From the cell containing the given text, extract its center point as [x, y] coordinate. 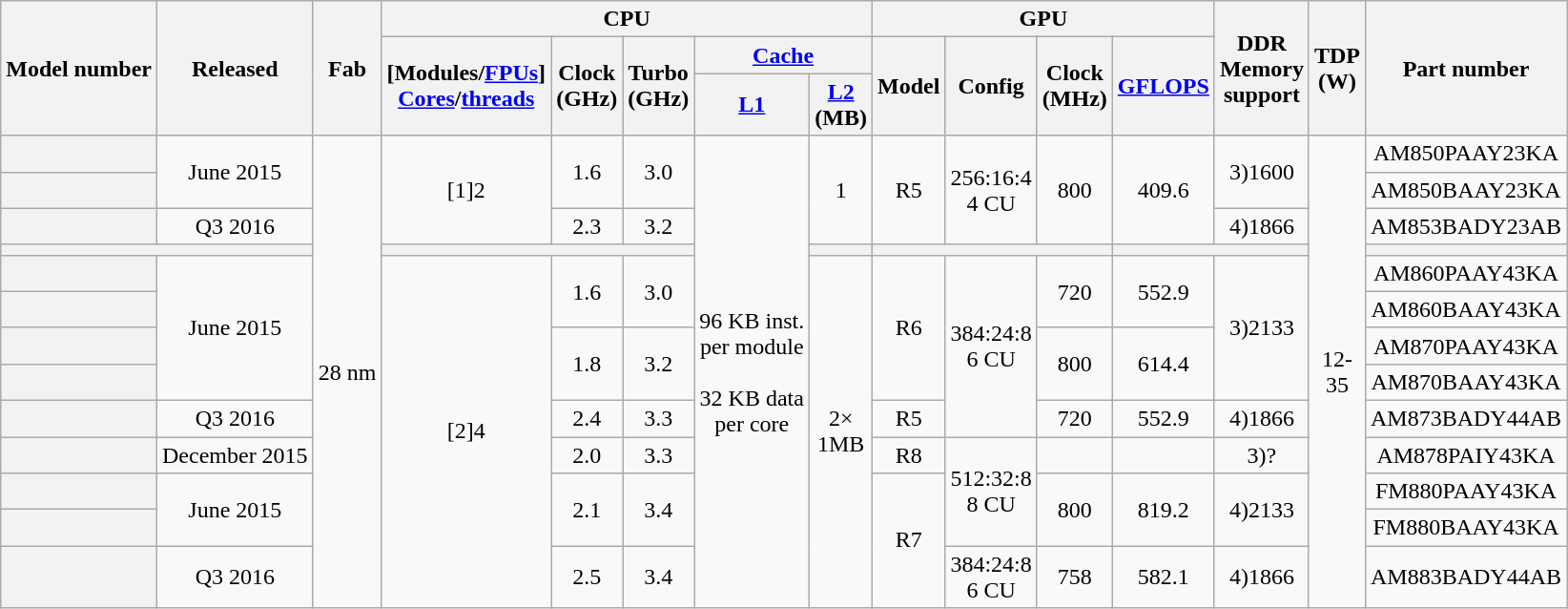
[2]4 [466, 431]
Released [235, 69]
Model [909, 86]
AM870BAAY43KA [1465, 382]
Fab [347, 69]
TDP(W) [1337, 69]
CPU [628, 19]
2.1 [588, 510]
DDRMemorysupport [1261, 69]
R7 [909, 540]
December 2015 [235, 455]
AM850BAAY23KA [1465, 190]
L2(MB) [841, 105]
28 nm [347, 372]
Cache [784, 55]
12-35 [1337, 372]
GPU [1043, 19]
256:16:44 CU [991, 190]
2.4 [588, 418]
AM878PAIY43KA [1465, 455]
Clock(MHz) [1074, 86]
GFLOPS [1164, 86]
512:32:88 CU [991, 492]
[Modules/FPUs]Cores/threads [466, 86]
R6 [909, 327]
Turbo(GHz) [658, 86]
3)2133 [1261, 327]
AM853BADY23AB [1465, 226]
Part number [1465, 69]
AM883BADY44AB [1465, 577]
[1]2 [466, 190]
3)1600 [1261, 172]
AM873BADY44AB [1465, 418]
96 KB inst.per module32 KB dataper core [752, 372]
AM850PAAY23KA [1465, 154]
AM860BAAY43KA [1465, 309]
2×1MB [841, 431]
409.6 [1164, 190]
2.5 [588, 577]
614.4 [1164, 364]
Model number [79, 69]
582.1 [1164, 577]
2.0 [588, 455]
R8 [909, 455]
Config [991, 86]
Clock(GHz) [588, 86]
FM880PAAY43KA [1465, 492]
FM880BAAY43KA [1465, 528]
L1 [752, 105]
3)? [1261, 455]
4)2133 [1261, 510]
AM870PAAY43KA [1465, 346]
758 [1074, 577]
AM860PAAY43KA [1465, 273]
1 [841, 190]
2.3 [588, 226]
819.2 [1164, 510]
1.8 [588, 364]
